Determine the (X, Y) coordinate at the center of the cell enclosing the given text.  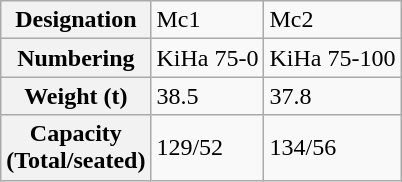
Numbering (76, 58)
Mc2 (332, 20)
37.8 (332, 96)
38.5 (208, 96)
KiHa 75-0 (208, 58)
134/56 (332, 148)
KiHa 75-100 (332, 58)
129/52 (208, 148)
Weight (t) (76, 96)
Mc1 (208, 20)
Designation (76, 20)
Capacity(Total/seated) (76, 148)
